Pinpoint the cell where the given text exists, returning its [X, Y] midpoint coordinate. 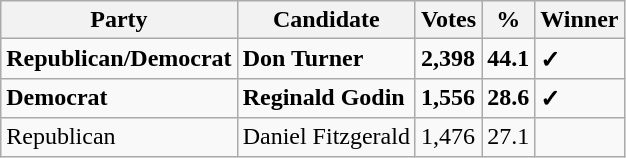
Reginald Godin [326, 98]
Daniel Fitzgerald [326, 137]
Republican/Democrat [119, 59]
28.6 [508, 98]
Winner [580, 20]
44.1 [508, 59]
Party [119, 20]
1,556 [448, 98]
Republican [119, 137]
% [508, 20]
1,476 [448, 137]
Don Turner [326, 59]
Candidate [326, 20]
27.1 [508, 137]
Democrat [119, 98]
Votes [448, 20]
2,398 [448, 59]
